For the text-containing cell, return its midpoint in (x, y) coordinate format. 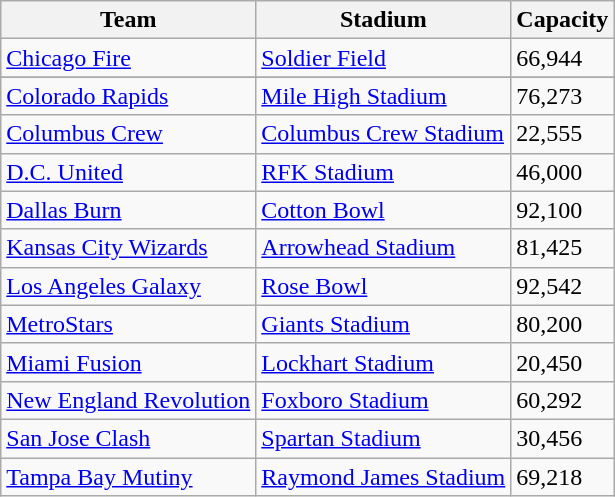
Giants Stadium (384, 324)
80,200 (562, 324)
Columbus Crew (128, 134)
66,944 (562, 58)
MetroStars (128, 324)
92,542 (562, 286)
San Jose Clash (128, 438)
Kansas City Wizards (128, 248)
22,555 (562, 134)
Arrowhead Stadium (384, 248)
92,100 (562, 210)
Colorado Rapids (128, 96)
D.C. United (128, 172)
Spartan Stadium (384, 438)
Tampa Bay Mutiny (128, 477)
Mile High Stadium (384, 96)
Raymond James Stadium (384, 477)
60,292 (562, 400)
Soldier Field (384, 58)
Foxboro Stadium (384, 400)
Cotton Bowl (384, 210)
Lockhart Stadium (384, 362)
Dallas Burn (128, 210)
Stadium (384, 20)
Team (128, 20)
76,273 (562, 96)
Los Angeles Galaxy (128, 286)
30,456 (562, 438)
New England Revolution (128, 400)
Columbus Crew Stadium (384, 134)
20,450 (562, 362)
69,218 (562, 477)
Capacity (562, 20)
81,425 (562, 248)
Chicago Fire (128, 58)
RFK Stadium (384, 172)
46,000 (562, 172)
Rose Bowl (384, 286)
Miami Fusion (128, 362)
